Scan for the cell matching the given text and deliver its [x, y] coordinate at center. 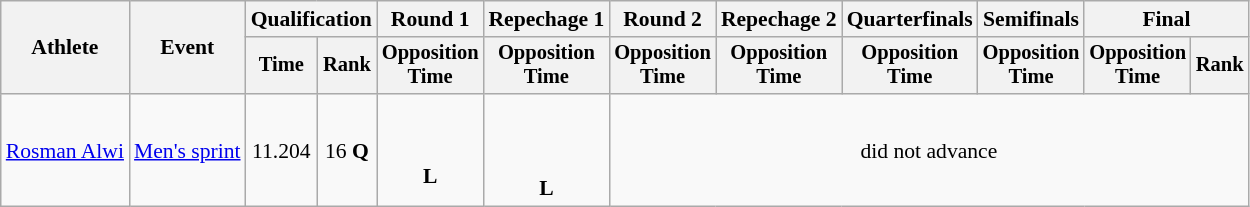
Quarterfinals [910, 19]
Semifinals [1032, 19]
Rosman Alwi [65, 150]
Event [188, 48]
Final [1166, 19]
11.204 [282, 150]
Qualification [312, 19]
Repechage 1 [546, 19]
Repechage 2 [779, 19]
16 Q [347, 150]
did not advance [928, 150]
Round 2 [662, 19]
Time [282, 66]
Round 1 [430, 19]
Men's sprint [188, 150]
Athlete [65, 48]
